Output the [X, Y] coordinate of the center of the cell containing the given text.  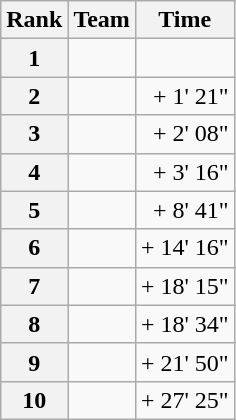
7 [34, 286]
5 [34, 210]
Team [102, 20]
+ 8' 41" [184, 210]
10 [34, 400]
8 [34, 324]
+ 2' 08" [184, 134]
Rank [34, 20]
+ 14' 16" [184, 248]
4 [34, 172]
1 [34, 58]
+ 1' 21" [184, 96]
6 [34, 248]
+ 18' 15" [184, 286]
+ 18' 34" [184, 324]
2 [34, 96]
3 [34, 134]
+ 21' 50" [184, 362]
+ 3' 16" [184, 172]
+ 27' 25" [184, 400]
9 [34, 362]
Time [184, 20]
